From the cell containing the given text, extract its center point as [x, y] coordinate. 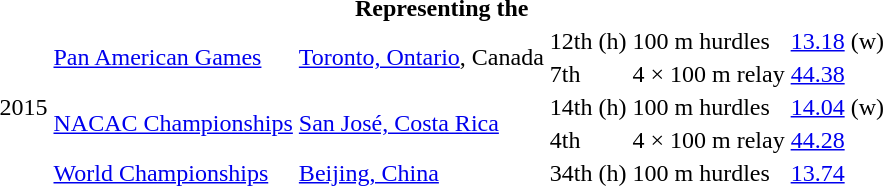
Toronto, Ontario, Canada [421, 58]
7th [588, 74]
San José, Costa Rica [421, 124]
4th [588, 140]
14th (h) [588, 107]
NACAC Championships [173, 124]
Pan American Games [173, 58]
12th (h) [588, 41]
